Identify which cell holds the provided text, then report its [X, Y] central coordinate. 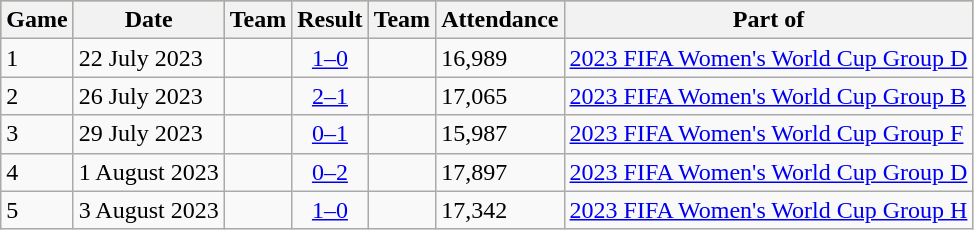
0–1 [330, 134]
Result [330, 20]
Game [37, 20]
Date [148, 20]
26 July 2023 [148, 96]
2023 FIFA Women's World Cup Group B [768, 96]
1 August 2023 [148, 172]
15,987 [500, 134]
Attendance [500, 20]
17,065 [500, 96]
5 [37, 210]
3 [37, 134]
17,897 [500, 172]
22 July 2023 [148, 58]
Part of [768, 20]
3 August 2023 [148, 210]
17,342 [500, 210]
1 [37, 58]
2023 FIFA Women's World Cup Group F [768, 134]
29 July 2023 [148, 134]
16,989 [500, 58]
2023 FIFA Women's World Cup Group H [768, 210]
2–1 [330, 96]
4 [37, 172]
0–2 [330, 172]
2 [37, 96]
